For the text-containing cell, return its midpoint in (X, Y) coordinate format. 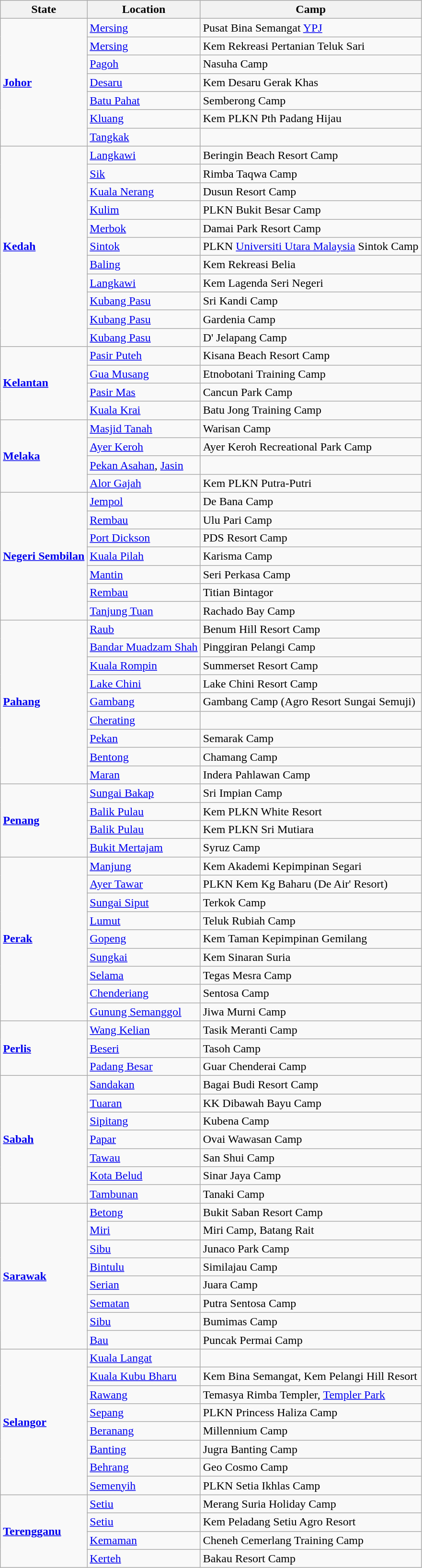
San Shui Camp (310, 1158)
Bentong (144, 756)
PDS Resort Camp (310, 538)
Port Dickson (144, 538)
Teluk Rubiah Camp (310, 921)
Kubena Camp (310, 1121)
Bukit Mertajam (144, 848)
Juara Camp (310, 1285)
Kem Desaru Gerak Khas (310, 82)
Kuala Nerang (144, 192)
Betong (144, 1212)
Tawau (144, 1158)
Masjid Tanah (144, 429)
Warisan Camp (310, 429)
KK Dibawah Bayu Camp (310, 1103)
Penang (44, 820)
Sungai Siput (144, 902)
Perak (44, 939)
Kem Akademi Kepimpinan Segari (310, 866)
Kisana Beach Resort Camp (310, 356)
Nasuha Camp (310, 64)
Kem Rekreasi Pertanian Teluk Sari (310, 46)
Dusun Resort Camp (310, 192)
Wang Kelian (144, 1030)
Kota Belud (144, 1176)
Kuala Krai (144, 410)
Location (144, 10)
Similajau Camp (310, 1267)
Kuala Kubu Bharu (144, 1376)
Rachado Bay Camp (310, 611)
PLKN Bukit Besar Camp (310, 210)
Baling (144, 265)
Kuala Rompin (144, 666)
Gambang Camp (Agro Resort Sungai Semuji) (310, 702)
Kem Sinaran Suria (310, 957)
Batu Pahat (144, 101)
Desaru (144, 82)
Semenyih (144, 1486)
Karisma Camp (310, 556)
Kelantan (44, 383)
De Bana Camp (310, 501)
Summerset Resort Camp (310, 666)
Sri Kandi Camp (310, 301)
Tangkak (144, 137)
Padang Besar (144, 1066)
Sabah (44, 1139)
Kerteh (144, 1558)
Millennium Camp (310, 1431)
Seri Perkasa Camp (310, 575)
Bandar Muadzam Shah (144, 647)
Mantin (144, 575)
Puncak Permai Camp (310, 1340)
Sematan (144, 1303)
Jugra Banting Camp (310, 1449)
Batu Jong Training Camp (310, 410)
Ayer Keroh Recreational Park Camp (310, 447)
Pinggiran Pelangi Camp (310, 647)
Sentosa Camp (310, 993)
Papar (144, 1139)
Kem PLKN White Resort (310, 812)
Damai Park Resort Camp (310, 228)
Benum Hill Resort Camp (310, 629)
Terkok Camp (310, 902)
Kuala Langat (144, 1358)
Pasir Mas (144, 392)
Kem Bina Semangat, Kem Pelangi Hill Resort (310, 1376)
Alor Gajah (144, 483)
Sik (144, 173)
Pekan (144, 738)
Kem Rekreasi Belia (310, 265)
Beringin Beach Resort Camp (310, 155)
Merang Suria Holiday Camp (310, 1504)
Sungai Bakap (144, 793)
Jempol (144, 501)
Johor (44, 82)
Camp (310, 10)
Temasya Rimba Templer, Templer Park (310, 1395)
Gardenia Camp (310, 319)
Sintok (144, 247)
Chamang Camp (310, 756)
Bau (144, 1340)
Sandakan (144, 1084)
Chenderiang (144, 993)
Kedah (44, 246)
State (44, 10)
Rimba Taqwa Camp (310, 173)
Ulu Pari Camp (310, 519)
Pekan Asahan, Jasin (144, 465)
Indera Pahlawan Camp (310, 775)
Bintulu (144, 1267)
Pasir Puteh (144, 356)
PLKN Kem Kg Baharu (De Air' Resort) (310, 884)
Kem Lagenda Seri Negeri (310, 283)
Merbok (144, 228)
Maran (144, 775)
Tegas Mesra Camp (310, 975)
Ayer Tawar (144, 884)
Kem PLKN Putra-Putri (310, 483)
Selama (144, 975)
Sungkai (144, 957)
Lumut (144, 921)
Gambang (144, 702)
PLKN Universiti Utara Malaysia Sintok Camp (310, 247)
Cherating (144, 720)
PLKN Setia Ikhlas Camp (310, 1486)
Beseri (144, 1048)
Bagai Budi Resort Camp (310, 1084)
Miri (144, 1230)
Negeri Sembilan (44, 556)
Sri Impian Camp (310, 793)
Tanaki Camp (310, 1194)
Sepang (144, 1413)
Tuaran (144, 1103)
Kem Peladang Setiu Agro Resort (310, 1522)
Tasoh Camp (310, 1048)
Lake Chini (144, 684)
Bukit Saban Resort Camp (310, 1212)
Tambunan (144, 1194)
Cheneh Cemerlang Training Camp (310, 1540)
Semarak Camp (310, 738)
Guar Chenderai Camp (310, 1066)
Sinar Jaya Camp (310, 1176)
Kemaman (144, 1540)
D' Jelapang Camp (310, 338)
Pahang (44, 702)
Manjung (144, 866)
Kuala Pilah (144, 556)
Miri Camp, Batang Rait (310, 1230)
Bakau Resort Camp (310, 1558)
Selangor (44, 1421)
Gua Musang (144, 374)
Ayer Keroh (144, 447)
Ovai Wawasan Camp (310, 1139)
Kem PLKN Pth Padang Hijau (310, 119)
Gopeng (144, 939)
Bumimas Camp (310, 1321)
Pusat Bina Semangat YPJ (310, 28)
Kluang (144, 119)
Kulim (144, 210)
Behrang (144, 1467)
Melaka (44, 456)
Tanjung Tuan (144, 611)
Serian (144, 1285)
Raub (144, 629)
Terengganu (44, 1531)
Lake Chini Resort Camp (310, 684)
Etnobotani Training Camp (310, 374)
Sipitang (144, 1121)
Banting (144, 1449)
Junaco Park Camp (310, 1249)
Kem PLKN Sri Mutiara (310, 830)
Gunung Semanggol (144, 1012)
Geo Cosmo Camp (310, 1467)
Cancun Park Camp (310, 392)
Tasik Meranti Camp (310, 1030)
Semberong Camp (310, 101)
Jiwa Murni Camp (310, 1012)
Pagoh (144, 64)
Perlis (44, 1048)
Titian Bintagor (310, 593)
PLKN Princess Haliza Camp (310, 1413)
Sarawak (44, 1276)
Syruz Camp (310, 848)
Putra Sentosa Camp (310, 1303)
Kem Taman Kepimpinan Gemilang (310, 939)
Rawang (144, 1395)
Beranang (144, 1431)
